Search for the cell housing the specified text and yield its [x, y] center coordinate. 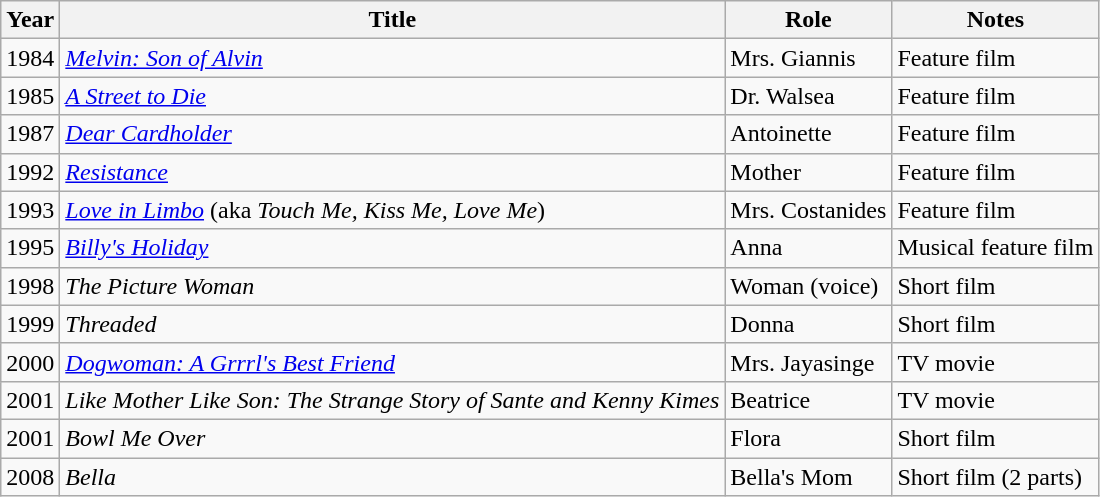
Resistance [392, 172]
1995 [30, 248]
Short film (2 parts) [996, 477]
Love in Limbo (aka Touch Me, Kiss Me, Love Me) [392, 210]
Bella [392, 477]
1987 [30, 134]
Role [808, 20]
Mrs. Giannis [808, 58]
1993 [30, 210]
Threaded [392, 324]
Bella's Mom [808, 477]
A Street to Die [392, 96]
Year [30, 20]
1998 [30, 286]
1984 [30, 58]
Musical feature film [996, 248]
Mother [808, 172]
Title [392, 20]
Beatrice [808, 400]
2008 [30, 477]
Woman (voice) [808, 286]
Dogwoman: A Grrrl's Best Friend [392, 362]
Antoinette [808, 134]
Like Mother Like Son: The Strange Story of Sante and Kenny Kimes [392, 400]
Billy's Holiday [392, 248]
Dear Cardholder [392, 134]
Donna [808, 324]
2000 [30, 362]
Melvin: Son of Alvin [392, 58]
The Picture Woman [392, 286]
1992 [30, 172]
Anna [808, 248]
1985 [30, 96]
1999 [30, 324]
Mrs. Jayasinge [808, 362]
Notes [996, 20]
Dr. Walsea [808, 96]
Mrs. Costanides [808, 210]
Flora [808, 438]
Bowl Me Over [392, 438]
